Extract the (X, Y) coordinate from the center of the cell holding the provided text.  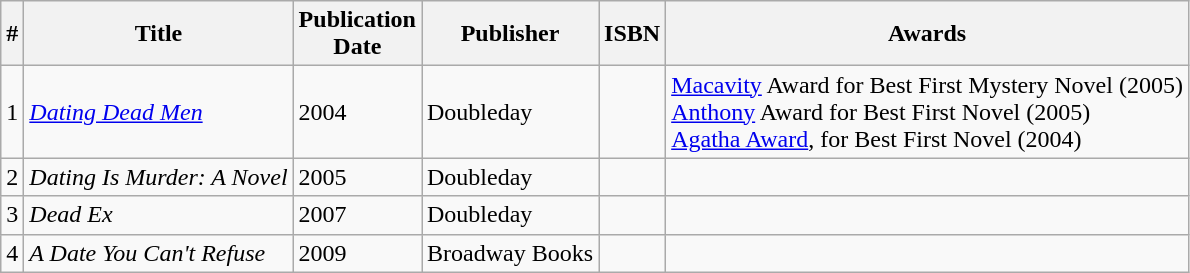
Publisher (510, 34)
Dating Dead Men (158, 112)
Awards (928, 34)
Broadway Books (510, 253)
3 (12, 215)
Dating Is Murder: A Novel (158, 177)
Title (158, 34)
Dead Ex (158, 215)
2007 (357, 215)
2009 (357, 253)
# (12, 34)
2 (12, 177)
2005 (357, 177)
A Date You Can't Refuse (158, 253)
Macavity Award for Best First Mystery Novel (2005)Anthony Award for Best First Novel (2005)Agatha Award, for Best First Novel (2004) (928, 112)
4 (12, 253)
PublicationDate (357, 34)
ISBN (632, 34)
2004 (357, 112)
1 (12, 112)
